Return the (X, Y) coordinate for the center point of the cell that contains the specified text.  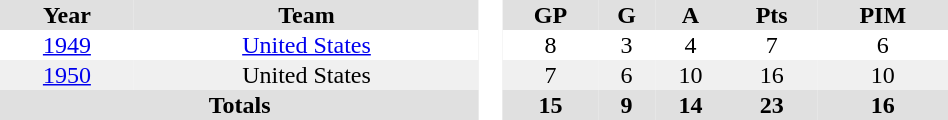
15 (550, 105)
23 (772, 105)
1950 (67, 75)
14 (690, 105)
A (690, 15)
Team (306, 15)
1949 (67, 45)
Year (67, 15)
GP (550, 15)
G (626, 15)
3 (626, 45)
4 (690, 45)
Totals (240, 105)
PIM (883, 15)
9 (626, 105)
Pts (772, 15)
8 (550, 45)
